Identify which cell holds the provided text, then report its (x, y) central coordinate. 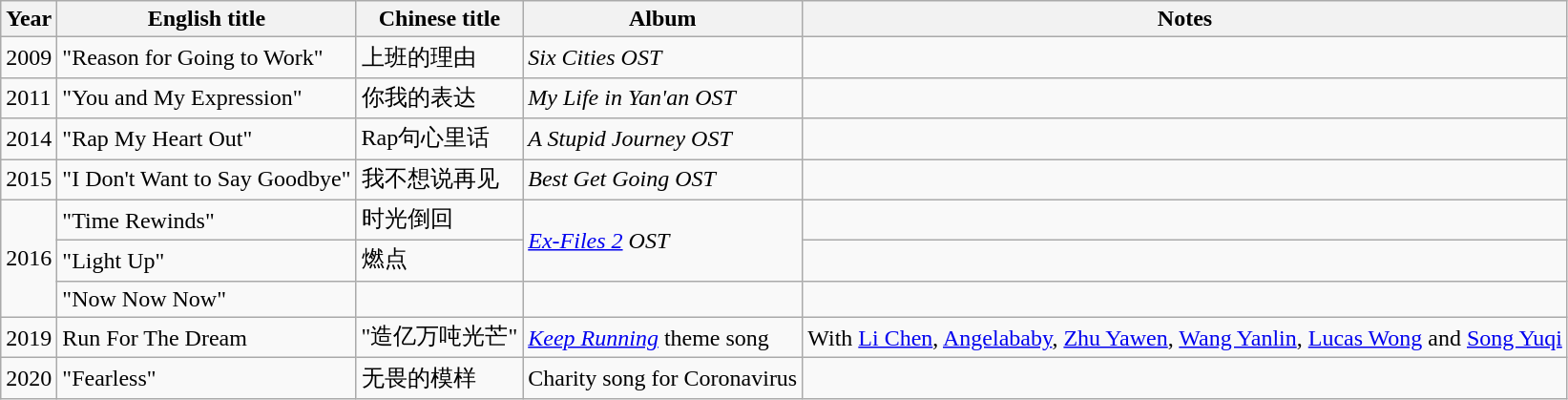
"Fearless" (206, 378)
Chinese title (439, 19)
2020 (29, 378)
2015 (29, 179)
"I Don't Want to Say Goodbye" (206, 179)
"Time Rewinds" (206, 220)
2016 (29, 258)
"Light Up" (206, 262)
Year (29, 19)
2011 (29, 97)
Ex-Files 2 OST (662, 241)
"造亿万吨光芒" (439, 338)
Keep Running theme song (662, 338)
无畏的模样 (439, 378)
"Now Now Now" (206, 299)
English title (206, 19)
Notes (1185, 19)
2019 (29, 338)
时光倒回 (439, 220)
Charity song for Coronavirus (662, 378)
2009 (29, 57)
With Li Chen, Angelababy, Zhu Yawen, Wang Yanlin, Lucas Wong and Song Yuqi (1185, 338)
"You and My Expression" (206, 97)
"Reason for Going to Work" (206, 57)
Best Get Going OST (662, 179)
燃点 (439, 262)
你我的表达 (439, 97)
My Life in Yan'an OST (662, 97)
上班的理由 (439, 57)
Rap句心里话 (439, 139)
Run For The Dream (206, 338)
Six Cities OST (662, 57)
Album (662, 19)
A Stupid Journey OST (662, 139)
"Rap My Heart Out" (206, 139)
我不想说再见 (439, 179)
2014 (29, 139)
